Determine the (X, Y) coordinate at the center of the cell enclosing the given text.  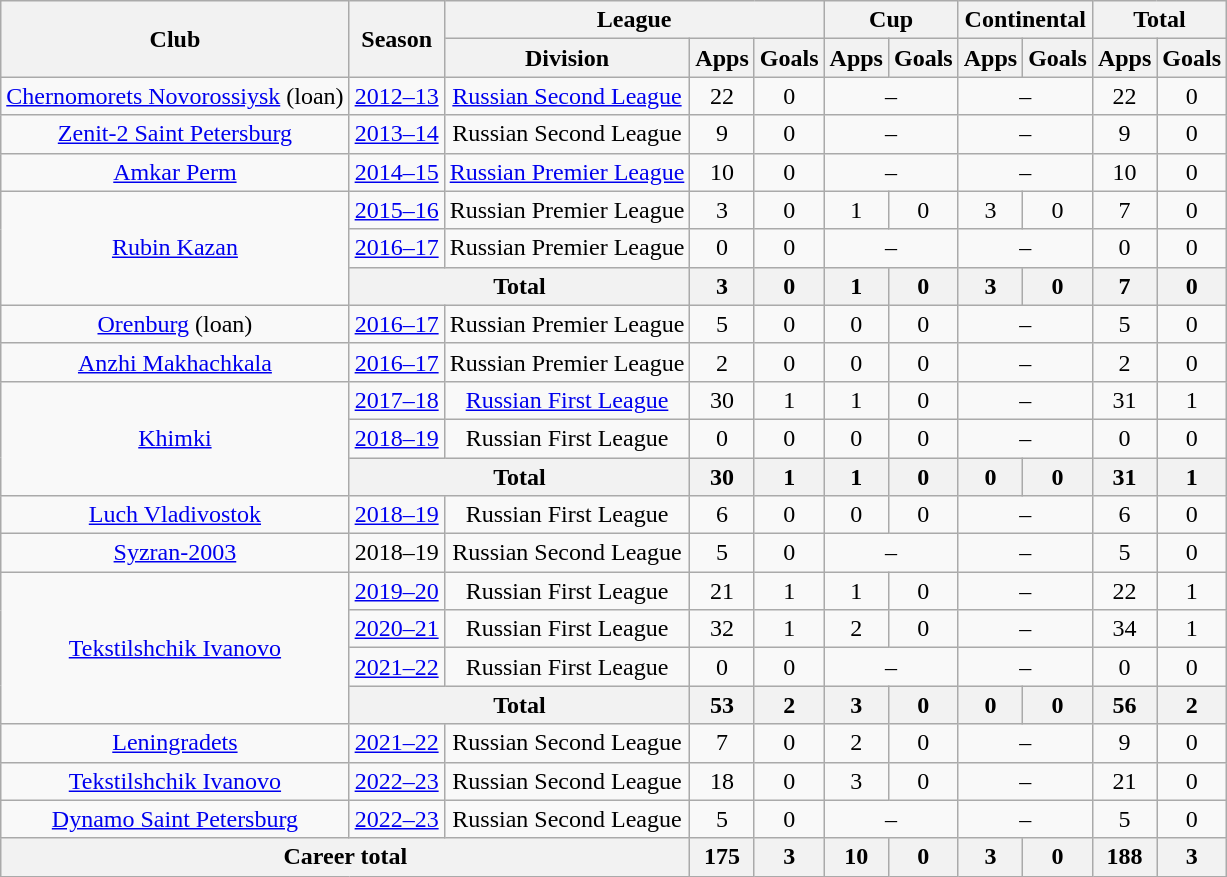
175 (722, 857)
Division (567, 58)
Dynamo Saint Petersburg (175, 819)
Cup (891, 20)
Chernomorets Novorossiysk (loan) (175, 96)
Orenburg (loan) (175, 324)
56 (1124, 705)
Syzran-2003 (175, 553)
Anzhi Makhachkala (175, 362)
2020–21 (396, 629)
Amkar Perm (175, 172)
2012–13 (396, 96)
Continental (1025, 20)
2014–15 (396, 172)
32 (722, 629)
34 (1124, 629)
2017–18 (396, 400)
53 (722, 705)
2015–16 (396, 210)
Zenit-2 Saint Petersburg (175, 134)
Career total (346, 857)
2013–14 (396, 134)
Rubin Kazan (175, 248)
2019–20 (396, 591)
Club (175, 39)
Khimki (175, 438)
Leningradets (175, 743)
18 (722, 781)
Luch Vladivostok (175, 515)
Season (396, 39)
188 (1124, 857)
League (634, 20)
